Extract the (x, y) coordinate from the center of the cell holding the provided text.  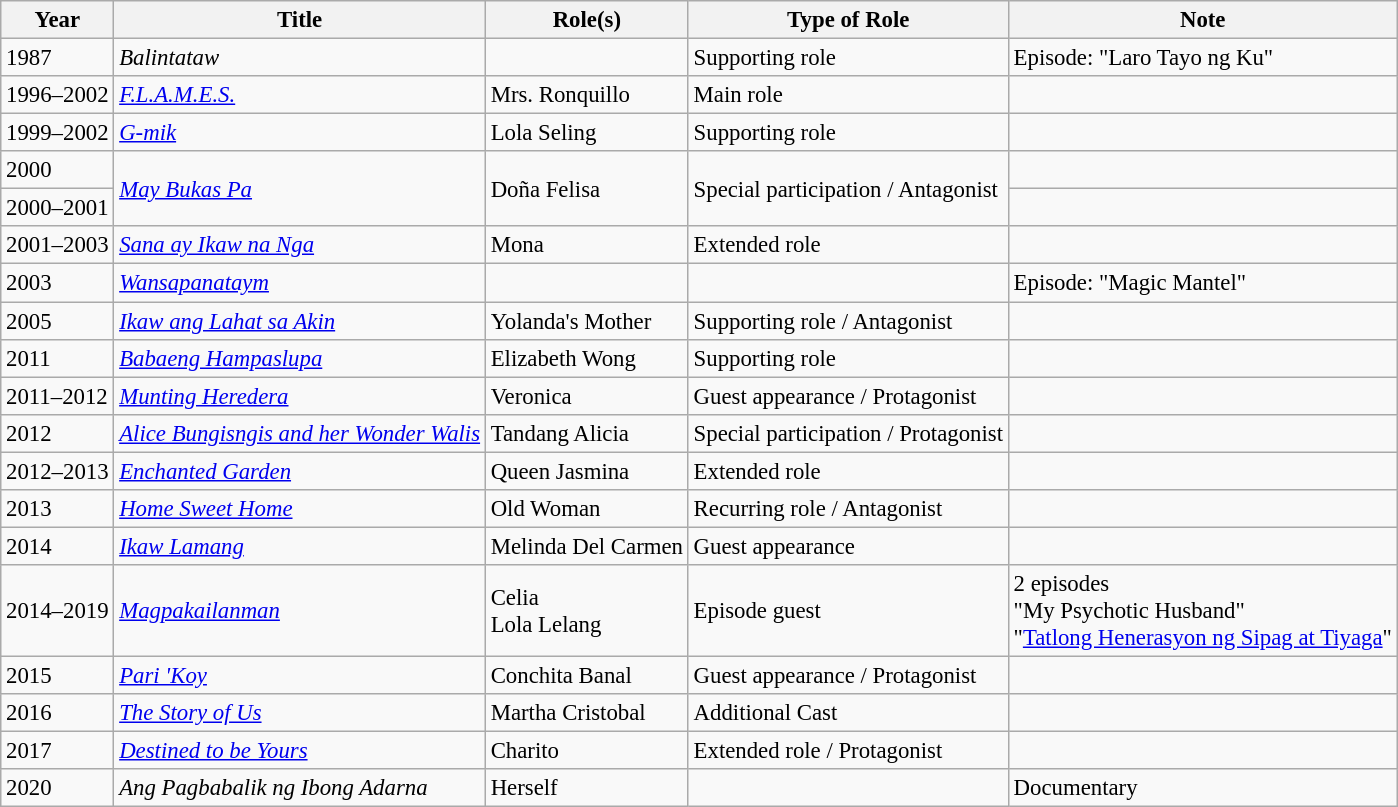
Special participation / Protagonist (848, 433)
2014–2019 (58, 611)
2012 (58, 433)
Documentary (1202, 788)
Episode: "Magic Mantel" (1202, 283)
2013 (58, 509)
1999–2002 (58, 133)
Alice Bungisngis and her Wonder Walis (300, 433)
2017 (58, 751)
CeliaLola Lelang (586, 611)
2000–2001 (58, 208)
Destined to be Yours (300, 751)
Herself (586, 788)
1996–2002 (58, 95)
G-mik (300, 133)
Mona (586, 245)
Yolanda's Mother (586, 321)
Ang Pagbabalik ng Ibong Adarna (300, 788)
2015 (58, 675)
Tandang Alicia (586, 433)
2011–2012 (58, 396)
Mrs. Ronquillo (586, 95)
2005 (58, 321)
Magpakailanman (300, 611)
Queen Jasmina (586, 471)
Wansapanataym (300, 283)
Ikaw Lamang (300, 546)
2012–2013 (58, 471)
Recurring role / Antagonist (848, 509)
Sana ay Ikaw na Nga (300, 245)
Role(s) (586, 20)
2014 (58, 546)
Main role (848, 95)
Guest appearance (848, 546)
Special participation / Antagonist (848, 188)
Babaeng Hampaslupa (300, 358)
2001–2003 (58, 245)
Extended role / Protagonist (848, 751)
Title (300, 20)
2 episodes"My Psychotic Husband""Tatlong Henerasyon ng Sipag at Tiyaga" (1202, 611)
Martha Cristobal (586, 713)
Additional Cast (848, 713)
Balintataw (300, 58)
The Story of Us (300, 713)
1987 (58, 58)
Elizabeth Wong (586, 358)
Old Woman (586, 509)
Ikaw ang Lahat sa Akin (300, 321)
2011 (58, 358)
Home Sweet Home (300, 509)
Enchanted Garden (300, 471)
Charito (586, 751)
Type of Role (848, 20)
2016 (58, 713)
Note (1202, 20)
F.L.A.M.E.S. (300, 95)
Supporting role / Antagonist (848, 321)
Year (58, 20)
Episode guest (848, 611)
Conchita Banal (586, 675)
2000 (58, 170)
Veronica (586, 396)
Lola Seling (586, 133)
2020 (58, 788)
Episode: "Laro Tayo ng Ku" (1202, 58)
Pari 'Koy (300, 675)
2003 (58, 283)
Munting Heredera (300, 396)
Melinda Del Carmen (586, 546)
Doña Felisa (586, 188)
May Bukas Pa (300, 188)
